From the cell containing the given text, extract its center point as [x, y] coordinate. 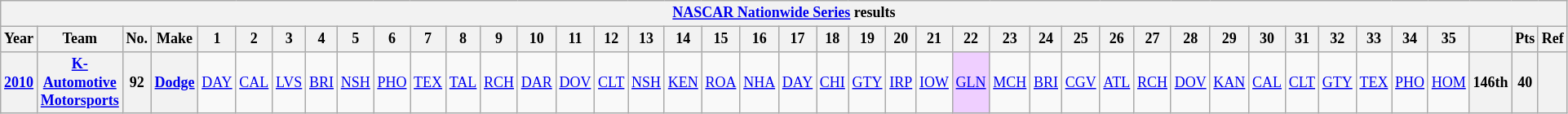
16 [760, 39]
CGV [1080, 82]
11 [575, 39]
20 [901, 39]
14 [683, 39]
NHA [760, 82]
5 [356, 39]
Ref [1552, 39]
No. [137, 39]
21 [935, 39]
25 [1080, 39]
12 [612, 39]
28 [1190, 39]
1 [217, 39]
34 [1410, 39]
3 [289, 39]
8 [463, 39]
19 [867, 39]
92 [137, 82]
LVS [289, 82]
32 [1337, 39]
IRP [901, 82]
9 [499, 39]
TAL [463, 82]
Pts [1526, 39]
29 [1229, 39]
26 [1117, 39]
DAR [537, 82]
ROA [721, 82]
Year [20, 39]
23 [1010, 39]
Make [175, 39]
24 [1046, 39]
ATL [1117, 82]
Dodge [175, 82]
7 [428, 39]
2010 [20, 82]
27 [1153, 39]
10 [537, 39]
KAN [1229, 82]
GLN [971, 82]
IOW [935, 82]
2 [255, 39]
NASCAR Nationwide Series results [784, 13]
30 [1268, 39]
CHI [832, 82]
33 [1374, 39]
13 [646, 39]
Team [80, 39]
K-Automotive Motorsports [80, 82]
15 [721, 39]
35 [1449, 39]
31 [1302, 39]
18 [832, 39]
22 [971, 39]
40 [1526, 82]
HOM [1449, 82]
146th [1490, 82]
6 [392, 39]
MCH [1010, 82]
17 [797, 39]
KEN [683, 82]
4 [321, 39]
